Provide the (x, y) coordinate of the cell's center where the given text is located.  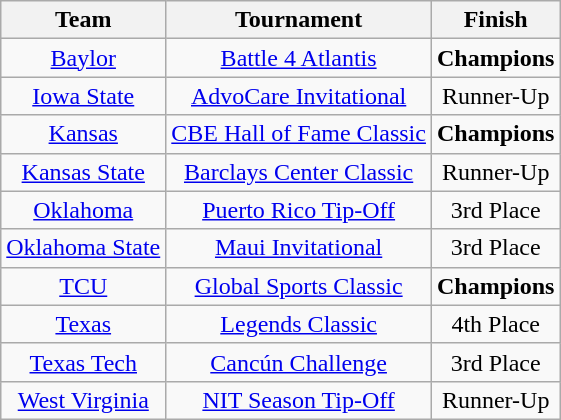
Texas Tech (84, 362)
Tournament (299, 20)
Puerto Rico Tip-Off (299, 210)
CBE Hall of Fame Classic (299, 134)
AdvoCare Invitational (299, 96)
Iowa State (84, 96)
4th Place (495, 324)
Oklahoma State (84, 248)
Team (84, 20)
West Virginia (84, 400)
Cancún Challenge (299, 362)
Legends Classic (299, 324)
Texas (84, 324)
TCU (84, 286)
NIT Season Tip-Off (299, 400)
Global Sports Classic (299, 286)
Barclays Center Classic (299, 172)
Baylor (84, 58)
Finish (495, 20)
Kansas State (84, 172)
Battle 4 Atlantis (299, 58)
Oklahoma (84, 210)
Kansas (84, 134)
Maui Invitational (299, 248)
